Pinpoint the cell where the given text exists, returning its [X, Y] midpoint coordinate. 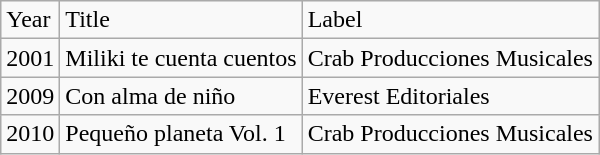
2010 [30, 134]
Year [30, 20]
Label [450, 20]
Con alma de niño [181, 96]
2001 [30, 58]
Title [181, 20]
2009 [30, 96]
Everest Editoriales [450, 96]
Pequeño planeta Vol. 1 [181, 134]
Miliki te cuenta cuentos [181, 58]
